Capture the cell that displays the provided text and extract its (x, y) central coordinate. 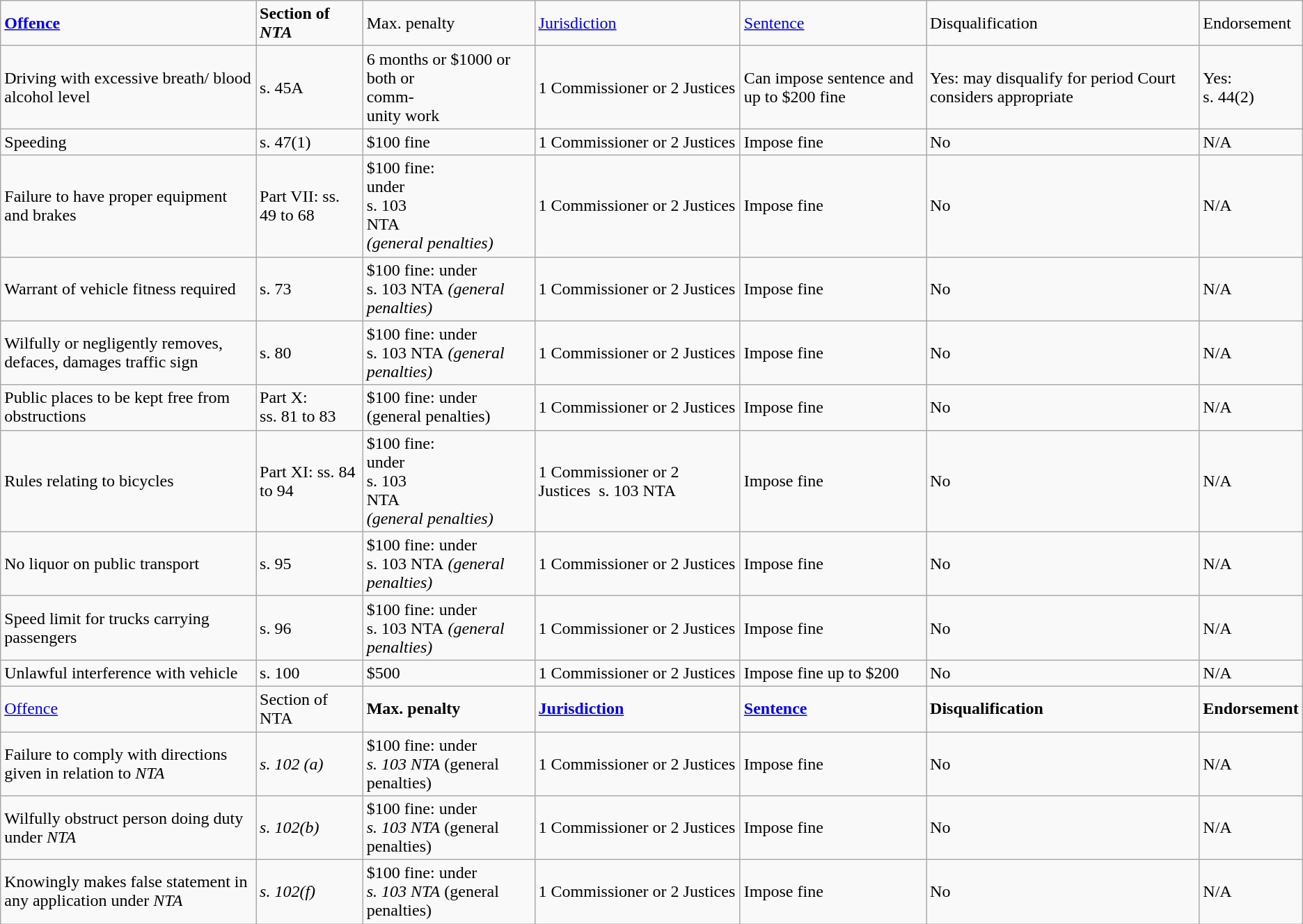
s. 80 (310, 353)
Yes:s. 44(2) (1251, 88)
s. 102(f) (310, 892)
$500 (448, 673)
s. 95 (310, 564)
Wilfully or negligently removes,defaces, damages traffic sign (128, 353)
s. 45A (310, 88)
Driving with excessive breath/ blood alcohol level (128, 88)
s. 100 (310, 673)
Can impose sentence and up to $200 fine (832, 88)
s. 102 (a) (310, 764)
Unlawful interference with vehicle (128, 673)
Speeding (128, 142)
s. 73 (310, 289)
Yes: may disqualify for period Court considers appropriate (1063, 88)
1 Commissioner or 2 Justices s. 103 NTA (638, 481)
s. 102(b) (310, 828)
Warrant of vehicle fitness required (128, 289)
No liquor on public transport (128, 564)
Part X: ss. 81 to 83 (310, 408)
6 months or $1000 or both orcomm-unity work (448, 88)
Public places to be kept free from obstructions (128, 408)
Failure to comply with directions given in relation to NTA (128, 764)
Part VII: ss. 49 to 68 (310, 206)
Wilfully obstruct person doing duty under NTA (128, 828)
Rules relating to bicycles (128, 481)
Part XI: ss. 84 to 94 (310, 481)
Failure to have proper equipment and brakes (128, 206)
$100 fine (448, 142)
s. 96 (310, 628)
s. 47(1) (310, 142)
Speed limit for trucks carrying passengers (128, 628)
$100 fine: under (general penalties) (448, 408)
Impose fine up to $200 (832, 673)
Knowingly makes false statement inany application under NTA (128, 892)
